Identify which cell holds the provided text, then report its (X, Y) central coordinate. 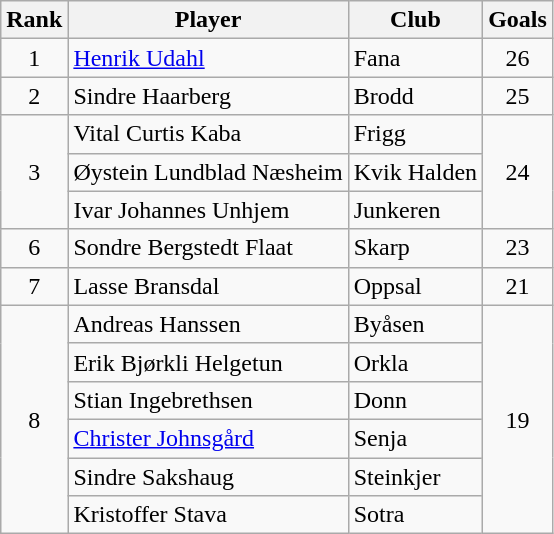
Oppsal (415, 286)
25 (518, 96)
Sotra (415, 515)
Stian Ingebrethsen (208, 400)
Kristoffer Stava (208, 515)
Fana (415, 58)
Donn (415, 400)
Henrik Udahl (208, 58)
Sindre Haarberg (208, 96)
Player (208, 20)
Frigg (415, 134)
Orkla (415, 362)
Steinkjer (415, 477)
Erik Bjørkli Helgetun (208, 362)
Skarp (415, 248)
19 (518, 419)
24 (518, 172)
26 (518, 58)
1 (34, 58)
2 (34, 96)
Sondre Bergstedt Flaat (208, 248)
Rank (34, 20)
Club (415, 20)
Goals (518, 20)
8 (34, 419)
Kvik Halden (415, 172)
Senja (415, 438)
Junkeren (415, 210)
Øystein Lundblad Næsheim (208, 172)
Ivar Johannes Unhjem (208, 210)
23 (518, 248)
Vital Curtis Kaba (208, 134)
Brodd (415, 96)
21 (518, 286)
Christer Johnsgård (208, 438)
Sindre Sakshaug (208, 477)
Byåsen (415, 324)
7 (34, 286)
Andreas Hanssen (208, 324)
3 (34, 172)
6 (34, 248)
Lasse Bransdal (208, 286)
